Identify which cell holds the provided text, then report its [X, Y] central coordinate. 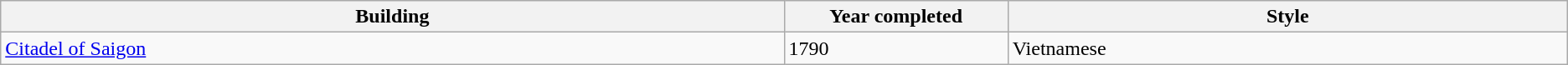
Vietnamese [1287, 48]
Citadel of Saigon [392, 48]
Year completed [896, 17]
Building [392, 17]
Style [1287, 17]
1790 [896, 48]
